Find where the given text appears and provide that cell's center as (X, Y) coordinate. 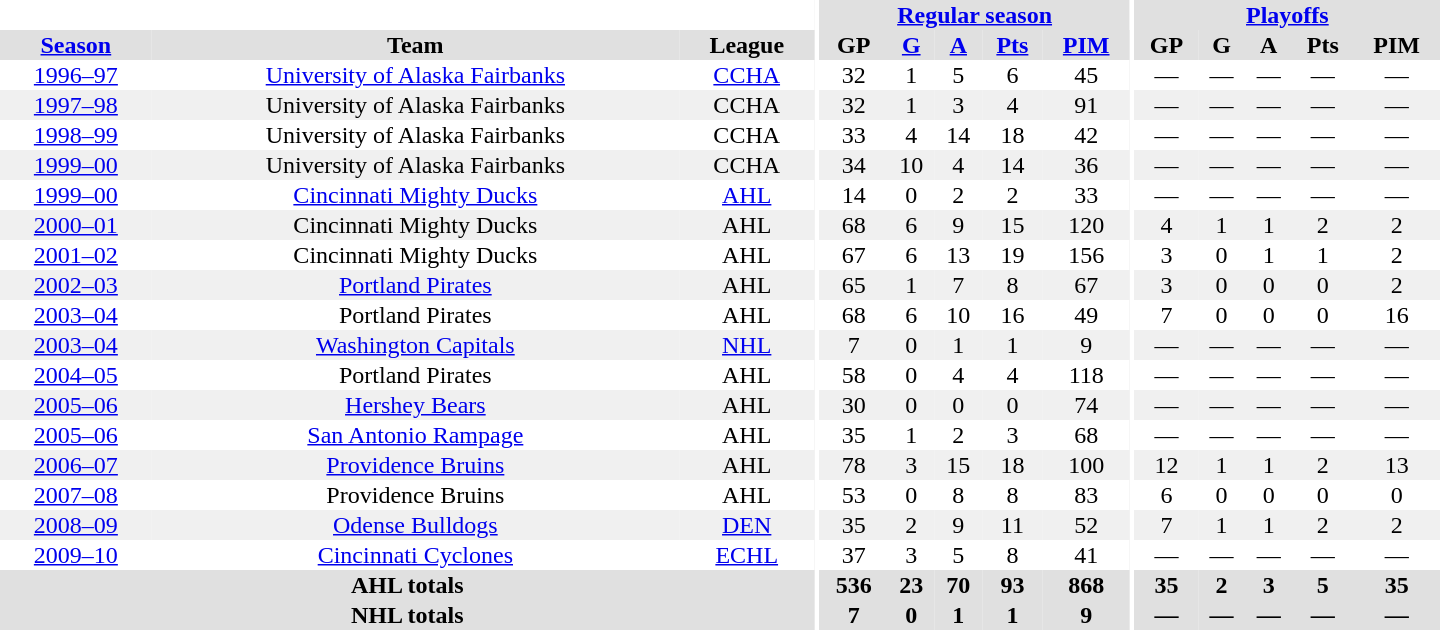
1998–99 (76, 135)
36 (1086, 165)
42 (1086, 135)
DEN (746, 525)
53 (854, 495)
49 (1086, 315)
Playoffs (1288, 15)
868 (1086, 585)
52 (1086, 525)
78 (854, 465)
1997–98 (76, 105)
37 (854, 555)
93 (1012, 585)
2004–05 (76, 375)
2008–09 (76, 525)
Cincinnati Cyclones (416, 555)
23 (912, 585)
ECHL (746, 555)
Washington Capitals (416, 345)
NHL totals (407, 615)
536 (854, 585)
2001–02 (76, 255)
AHL totals (407, 585)
2007–08 (76, 495)
70 (958, 585)
Team (416, 45)
12 (1166, 465)
League (746, 45)
11 (1012, 525)
45 (1086, 75)
Odense Bulldogs (416, 525)
100 (1086, 465)
83 (1086, 495)
Regular season (975, 15)
118 (1086, 375)
NHL (746, 345)
19 (1012, 255)
Hershey Bears (416, 405)
65 (854, 285)
41 (1086, 555)
1996–97 (76, 75)
Season (76, 45)
2009–10 (76, 555)
2000–01 (76, 225)
30 (854, 405)
San Antonio Rampage (416, 435)
156 (1086, 255)
120 (1086, 225)
58 (854, 375)
91 (1086, 105)
2002–03 (76, 285)
2006–07 (76, 465)
34 (854, 165)
74 (1086, 405)
